For the text-containing cell, return its midpoint in (x, y) coordinate format. 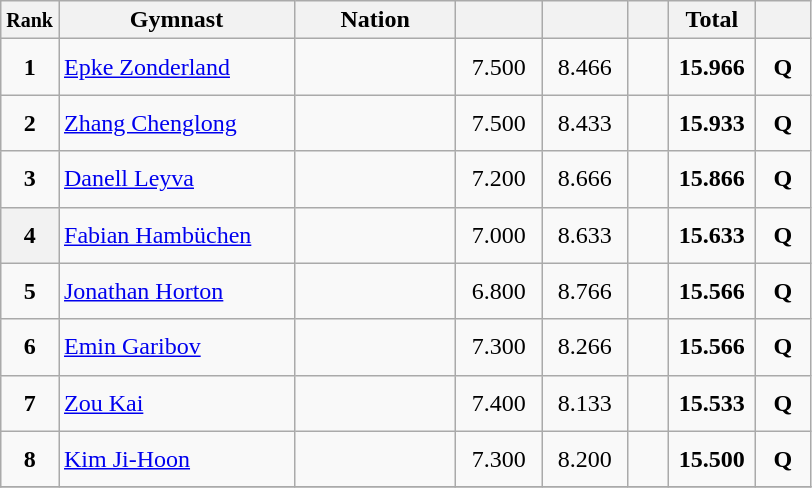
8.466 (585, 67)
4 (30, 235)
Fabian Hambüchen (176, 235)
7.400 (499, 403)
Zou Kai (176, 403)
8.200 (585, 459)
Jonathan Horton (176, 291)
8.133 (585, 403)
7.200 (499, 179)
15.933 (712, 123)
Rank (30, 20)
7.000 (499, 235)
15.966 (712, 67)
Danell Leyva (176, 179)
15.866 (712, 179)
8.266 (585, 347)
8.666 (585, 179)
15.500 (712, 459)
15.633 (712, 235)
Gymnast (176, 20)
8.433 (585, 123)
Emin Garibov (176, 347)
Zhang Chenglong (176, 123)
Kim Ji-Hoon (176, 459)
Epke Zonderland (176, 67)
6 (30, 347)
8 (30, 459)
Nation (376, 20)
7 (30, 403)
Total (712, 20)
8.633 (585, 235)
1 (30, 67)
2 (30, 123)
8.766 (585, 291)
5 (30, 291)
3 (30, 179)
6.800 (499, 291)
15.533 (712, 403)
